Pinpoint the cell where the given text exists, returning its [x, y] midpoint coordinate. 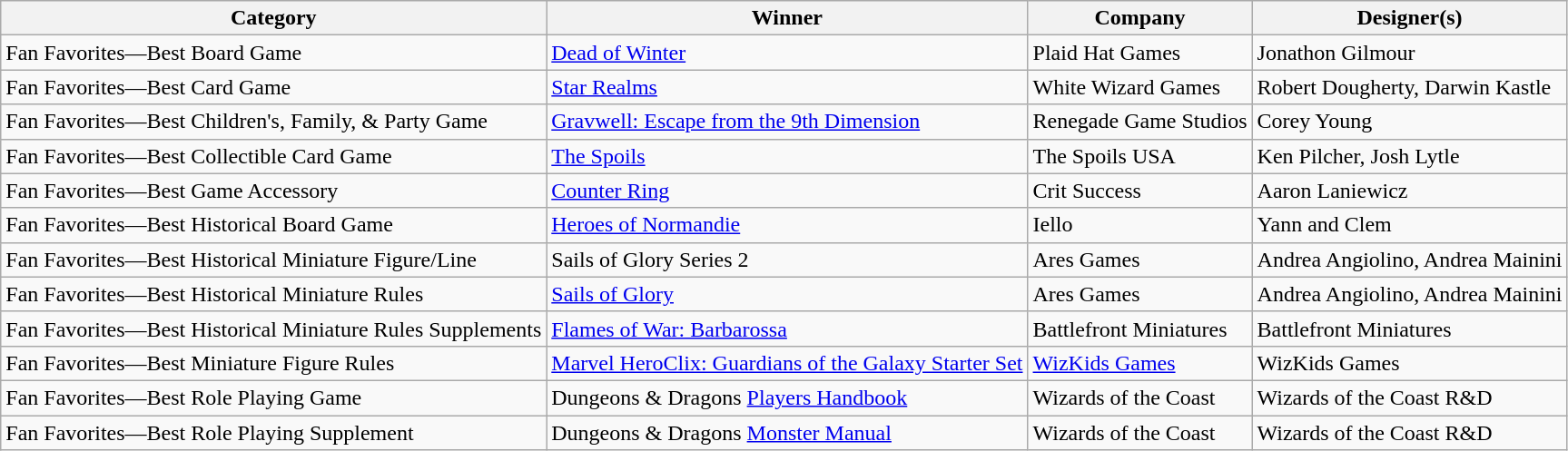
Marvel HeroClix: Guardians of the Galaxy Starter Set [787, 363]
Plaid Hat Games [1140, 53]
Gravwell: Escape from the 9th Dimension [787, 122]
Dead of Winter [787, 53]
Company [1140, 18]
Fan Favorites—Best Historical Miniature Rules Supplements [274, 328]
Fan Favorites—Best Game Accessory [274, 191]
Corey Young [1409, 122]
Ken Pilcher, Josh Lytle [1409, 156]
Fan Favorites—Best Role Playing Game [274, 397]
Dungeons & Dragons Monster Manual [787, 433]
Fan Favorites—Best Collectible Card Game [274, 156]
Sails of Glory Series 2 [787, 260]
Fan Favorites—Best Role Playing Supplement [274, 433]
Renegade Game Studios [1140, 122]
Winner [787, 18]
Designer(s) [1409, 18]
Yann and Clem [1409, 225]
Iello [1140, 225]
The Spoils USA [1140, 156]
Aaron Laniewicz [1409, 191]
Crit Success [1140, 191]
Jonathon Gilmour [1409, 53]
Fan Favorites—Best Miniature Figure Rules [274, 363]
Dungeons & Dragons Players Handbook [787, 397]
Fan Favorites—Best Historical Board Game [274, 225]
Robert Dougherty, Darwin Kastle [1409, 87]
Star Realms [787, 87]
Sails of Glory [787, 294]
Fan Favorites—Best Board Game [274, 53]
White Wizard Games [1140, 87]
Fan Favorites—Best Children's, Family, & Party Game [274, 122]
Fan Favorites—Best Historical Miniature Figure/Line [274, 260]
Fan Favorites—Best Card Game [274, 87]
Heroes of Normandie [787, 225]
Fan Favorites—Best Historical Miniature Rules [274, 294]
Flames of War: Barbarossa [787, 328]
The Spoils [787, 156]
Counter Ring [787, 191]
Category [274, 18]
